Find where the given text appears and provide that cell's center as [x, y] coordinate. 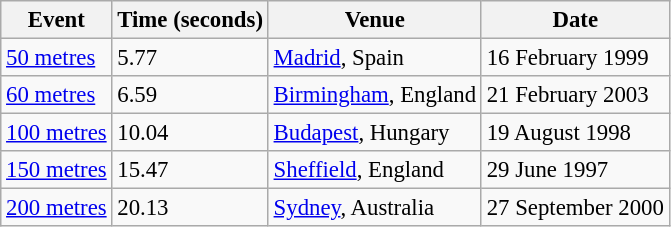
Date [575, 20]
21 February 2003 [575, 95]
6.59 [190, 95]
200 metres [56, 208]
5.77 [190, 58]
60 metres [56, 95]
19 August 1998 [575, 133]
20.13 [190, 208]
Time (seconds) [190, 20]
50 metres [56, 58]
Venue [374, 20]
Madrid, Spain [374, 58]
100 metres [56, 133]
Birmingham, England [374, 95]
Sydney, Australia [374, 208]
150 metres [56, 170]
29 June 1997 [575, 170]
Sheffield, England [374, 170]
16 February 1999 [575, 58]
10.04 [190, 133]
27 September 2000 [575, 208]
15.47 [190, 170]
Budapest, Hungary [374, 133]
Event [56, 20]
